Return the [x, y] coordinate for the center point of the cell that contains the specified text.  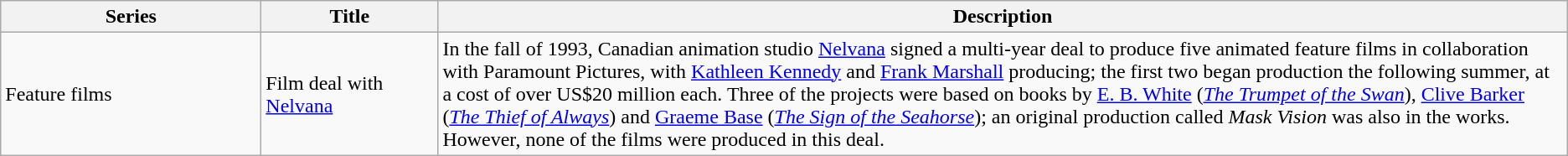
Title [350, 17]
Feature films [131, 94]
Film deal with Nelvana [350, 94]
Description [1003, 17]
Series [131, 17]
